Search for the cell housing the specified text and yield its [X, Y] center coordinate. 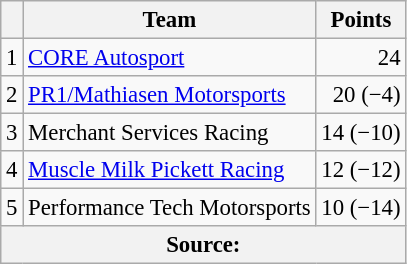
Points [361, 20]
Source: [204, 245]
2 [12, 95]
Muscle Milk Pickett Racing [170, 170]
CORE Autosport [170, 58]
1 [12, 58]
PR1/Mathiasen Motorsports [170, 95]
Merchant Services Racing [170, 133]
4 [12, 170]
20 (−4) [361, 95]
3 [12, 133]
12 (−12) [361, 170]
Performance Tech Motorsports [170, 208]
5 [12, 208]
14 (−10) [361, 133]
24 [361, 58]
Team [170, 20]
10 (−14) [361, 208]
